Return (X, Y) of the center of cell containing provided text 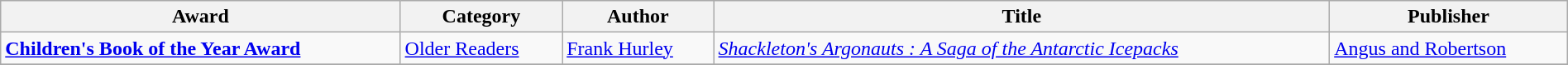
Category (481, 17)
Older Readers (481, 48)
Shackleton's Argonauts : A Saga of the Antarctic Icepacks (1022, 48)
Angus and Robertson (1449, 48)
Author (638, 17)
Award (200, 17)
Title (1022, 17)
Frank Hurley (638, 48)
Publisher (1449, 17)
Children's Book of the Year Award (200, 48)
